Output the (x, y) coordinate of the center of the cell containing the given text.  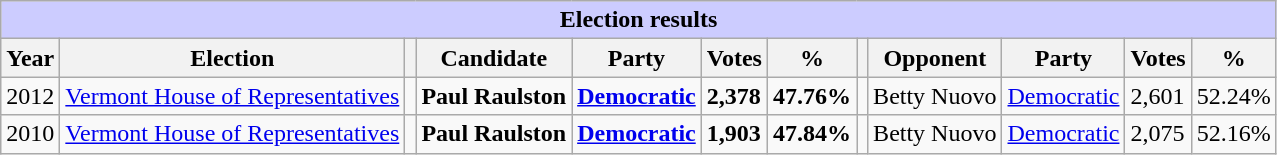
2,378 (734, 96)
52.16% (1234, 134)
Election (232, 58)
47.76% (812, 96)
1,903 (734, 134)
Opponent (935, 58)
52.24% (1234, 96)
2,075 (1158, 134)
2012 (30, 96)
Candidate (494, 58)
2,601 (1158, 96)
Year (30, 58)
Election results (638, 20)
47.84% (812, 134)
2010 (30, 134)
